Determine the (x, y) coordinate at the center of the cell enclosing the given text.  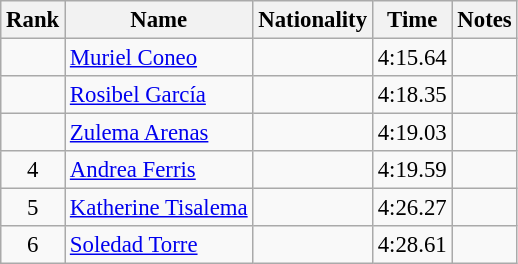
4:28.61 (412, 245)
6 (33, 245)
Katherine Tisalema (159, 208)
Notes (484, 20)
4:19.59 (412, 170)
Nationality (312, 20)
Time (412, 20)
Andrea Ferris (159, 170)
Name (159, 20)
Rosibel García (159, 95)
4 (33, 170)
Rank (33, 20)
Muriel Coneo (159, 58)
4:15.64 (412, 58)
4:19.03 (412, 133)
Soledad Torre (159, 245)
Zulema Arenas (159, 133)
5 (33, 208)
4:26.27 (412, 208)
4:18.35 (412, 95)
